Extract the [x, y] coordinate from the center of the cell holding the provided text.  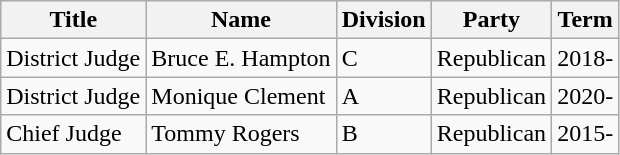
Tommy Rogers [241, 134]
C [384, 58]
2018- [586, 58]
B [384, 134]
Chief Judge [74, 134]
Division [384, 20]
2020- [586, 96]
Bruce E. Hampton [241, 58]
Party [491, 20]
Monique Clement [241, 96]
Name [241, 20]
A [384, 96]
Term [586, 20]
Title [74, 20]
2015- [586, 134]
